Pinpoint the cell where the given text exists, returning its [X, Y] midpoint coordinate. 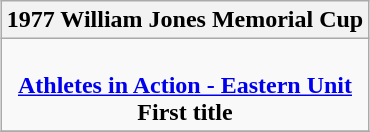
1977 William Jones Memorial Cup [185, 20]
Athletes in Action - Eastern Unit First title [185, 85]
